Capture the cell that displays the provided text and extract its [x, y] central coordinate. 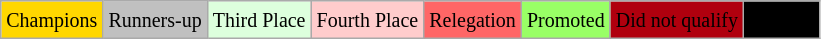
Did not qualify [676, 20]
Runners-up [155, 20]
Champions [52, 20]
Fourth Place [368, 20]
not held [781, 20]
Relegation [473, 20]
Promoted [566, 20]
Third Place [259, 20]
